Output the [X, Y] coordinate of the center of the cell containing the given text.  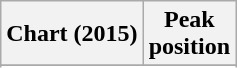
Chart (2015) [72, 34]
Peakposition [189, 34]
